Identify which cell holds the provided text, then report its (X, Y) central coordinate. 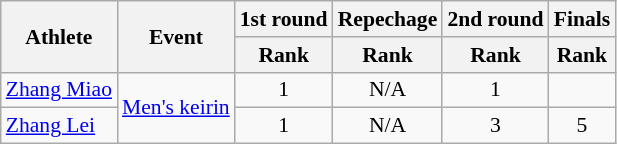
Athlete (59, 36)
Repechage (388, 19)
Men's keirin (176, 108)
Zhang Miao (59, 90)
5 (582, 126)
2nd round (495, 19)
Zhang Lei (59, 126)
1st round (284, 19)
3 (495, 126)
Finals (582, 19)
Event (176, 36)
